Pinpoint the cell where the given text exists, returning its (X, Y) midpoint coordinate. 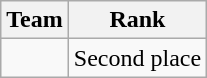
Second place (137, 58)
Rank (137, 20)
Team (35, 20)
